Return the (X, Y) coordinate for the center point of the cell that contains the specified text.  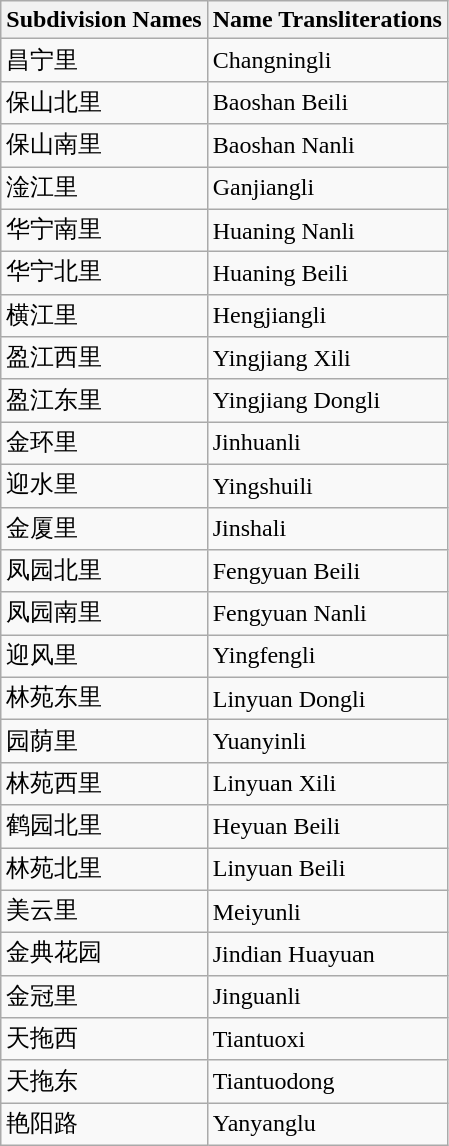
金厦里 (104, 528)
保山南里 (104, 146)
盈江东里 (104, 400)
Yingjiang Dongli (327, 400)
华宁南里 (104, 230)
Tiantuodong (327, 1082)
淦江里 (104, 188)
盈江西里 (104, 358)
昌宁里 (104, 60)
金冠里 (104, 996)
Jinhuanli (327, 444)
Tiantuoxi (327, 1040)
Fengyuan Nanli (327, 614)
Huaning Nanli (327, 230)
林苑西里 (104, 784)
艳阳路 (104, 1124)
鹤园北里 (104, 826)
金环里 (104, 444)
Name Transliterations (327, 20)
迎风里 (104, 656)
Jindian Huayuan (327, 954)
凤园南里 (104, 614)
天拖西 (104, 1040)
Yanyanglu (327, 1124)
Hengjiangli (327, 316)
Yingjiang Xili (327, 358)
金典花园 (104, 954)
Fengyuan Beili (327, 572)
Linyuan Xili (327, 784)
凤园北里 (104, 572)
林苑东里 (104, 698)
Baoshan Beili (327, 102)
Huaning Beili (327, 274)
横江里 (104, 316)
Heyuan Beili (327, 826)
园荫里 (104, 742)
Yingfengli (327, 656)
Linyuan Beili (327, 870)
Linyuan Dongli (327, 698)
保山北里 (104, 102)
Baoshan Nanli (327, 146)
Yingshuili (327, 486)
Changningli (327, 60)
华宁北里 (104, 274)
迎水里 (104, 486)
美云里 (104, 912)
Ganjiangli (327, 188)
Jinguanli (327, 996)
Subdivision Names (104, 20)
Yuanyinli (327, 742)
天拖东 (104, 1082)
林苑北里 (104, 870)
Jinshali (327, 528)
Meiyunli (327, 912)
